Output the (X, Y) coordinate of the center of the cell containing the given text.  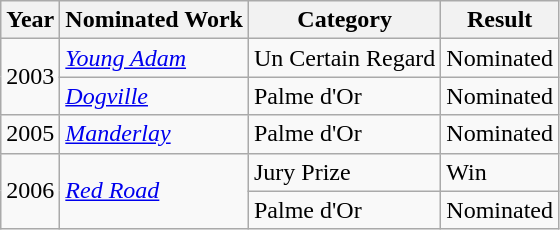
Manderlay (154, 134)
Category (344, 20)
Nominated Work (154, 20)
Dogville (154, 96)
Year (30, 20)
2006 (30, 191)
2005 (30, 134)
Jury Prize (344, 172)
Young Adam (154, 58)
Red Road (154, 191)
Win (500, 172)
Result (500, 20)
2003 (30, 77)
Un Certain Regard (344, 58)
